Find where the given text appears and provide that cell's center as [X, Y] coordinate. 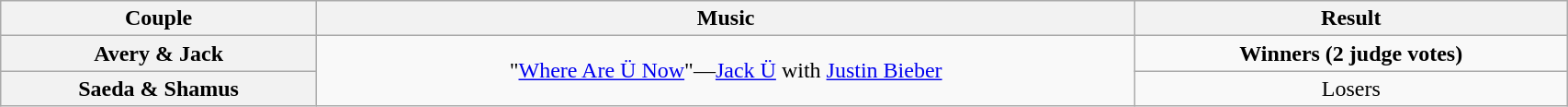
Losers [1351, 89]
Avery & Jack [159, 53]
Couple [159, 18]
Music [726, 18]
Saeda & Shamus [159, 89]
Winners (2 judge votes) [1351, 53]
"Where Are Ü Now"—Jack Ü with Justin Bieber [726, 71]
Result [1351, 18]
